Search for the cell housing the specified text and yield its (x, y) center coordinate. 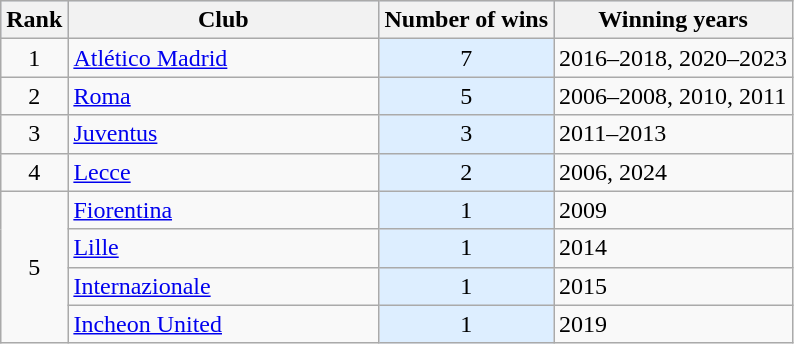
Lille (224, 248)
Club (224, 20)
Rank (34, 20)
2019 (674, 324)
2014 (674, 248)
7 (466, 58)
2009 (674, 210)
Juventus (224, 134)
Fiorentina (224, 210)
2015 (674, 286)
Number of wins (466, 20)
Internazionale (224, 286)
Atlético Madrid (224, 58)
Incheon United (224, 324)
4 (34, 172)
Winning years (674, 20)
2006–2008, 2010, 2011 (674, 96)
2006, 2024 (674, 172)
2011–2013 (674, 134)
Roma (224, 96)
2016–2018, 2020–2023 (674, 58)
Lecce (224, 172)
